Extract the [x, y] coordinate from the center of the cell holding the provided text.  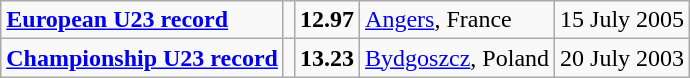
15 July 2005 [622, 20]
13.23 [326, 58]
Angers, France [458, 20]
12.97 [326, 20]
20 July 2003 [622, 58]
Championship U23 record [142, 58]
Bydgoszcz, Poland [458, 58]
European U23 record [142, 20]
